Pinpoint the cell where the given text exists, returning its (X, Y) midpoint coordinate. 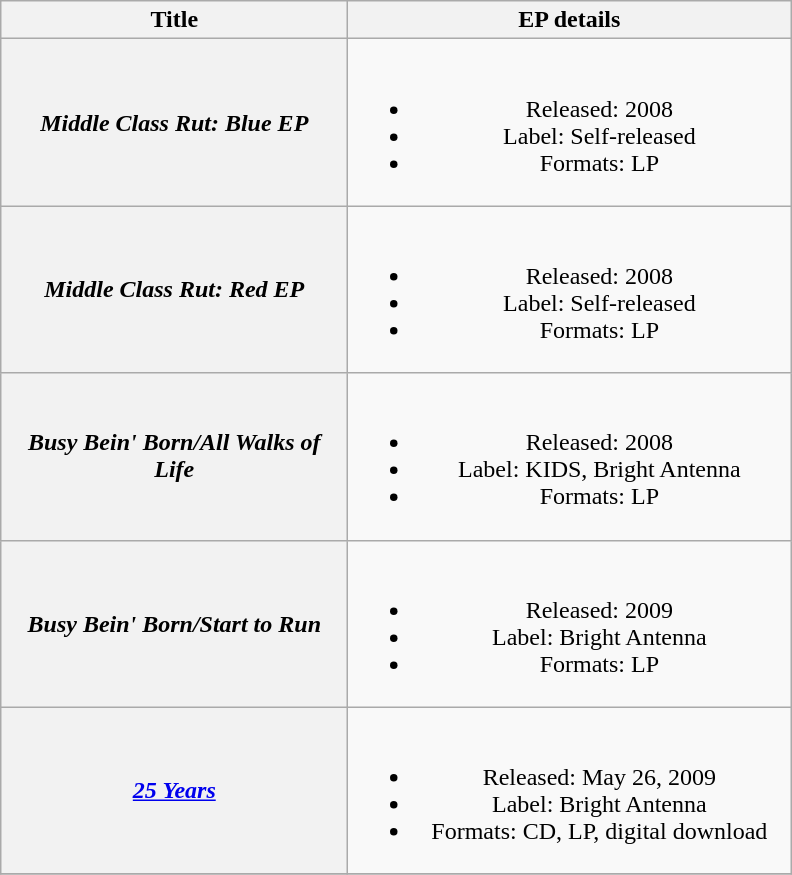
Middle Class Rut: Red EP (174, 290)
Middle Class Rut: Blue EP (174, 122)
Released: 2008Label: KIDS, Bright AntennaFormats: LP (570, 456)
Title (174, 20)
Busy Bein' Born/Start to Run (174, 624)
Released: May 26, 2009Label: Bright AntennaFormats: CD, LP, digital download (570, 790)
EP details (570, 20)
Busy Bein' Born/All Walks of Life (174, 456)
Released: 2009Label: Bright AntennaFormats: LP (570, 624)
25 Years (174, 790)
